Identify which cell holds the provided text, then report its [x, y] central coordinate. 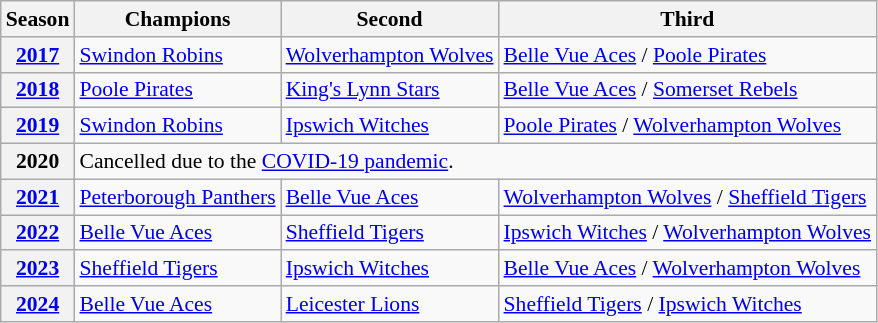
Wolverhampton Wolves [390, 55]
2019 [38, 126]
Poole Pirates / Wolverhampton Wolves [688, 126]
Sheffield Tigers / Ipswich Witches [688, 304]
2022 [38, 233]
2017 [38, 55]
2023 [38, 269]
Season [38, 19]
Belle Vue Aces / Somerset Rebels [688, 90]
2018 [38, 90]
2024 [38, 304]
Third [688, 19]
Cancelled due to the COVID-19 pandemic. [475, 162]
Second [390, 19]
2021 [38, 197]
Belle Vue Aces / Poole Pirates [688, 55]
Ipswich Witches / Wolverhampton Wolves [688, 233]
Belle Vue Aces / Wolverhampton Wolves [688, 269]
Peterborough Panthers [177, 197]
Champions [177, 19]
Wolverhampton Wolves / Sheffield Tigers [688, 197]
2020 [38, 162]
Leicester Lions [390, 304]
Poole Pirates [177, 90]
King's Lynn Stars [390, 90]
